Return [x, y] of the center of cell containing provided text 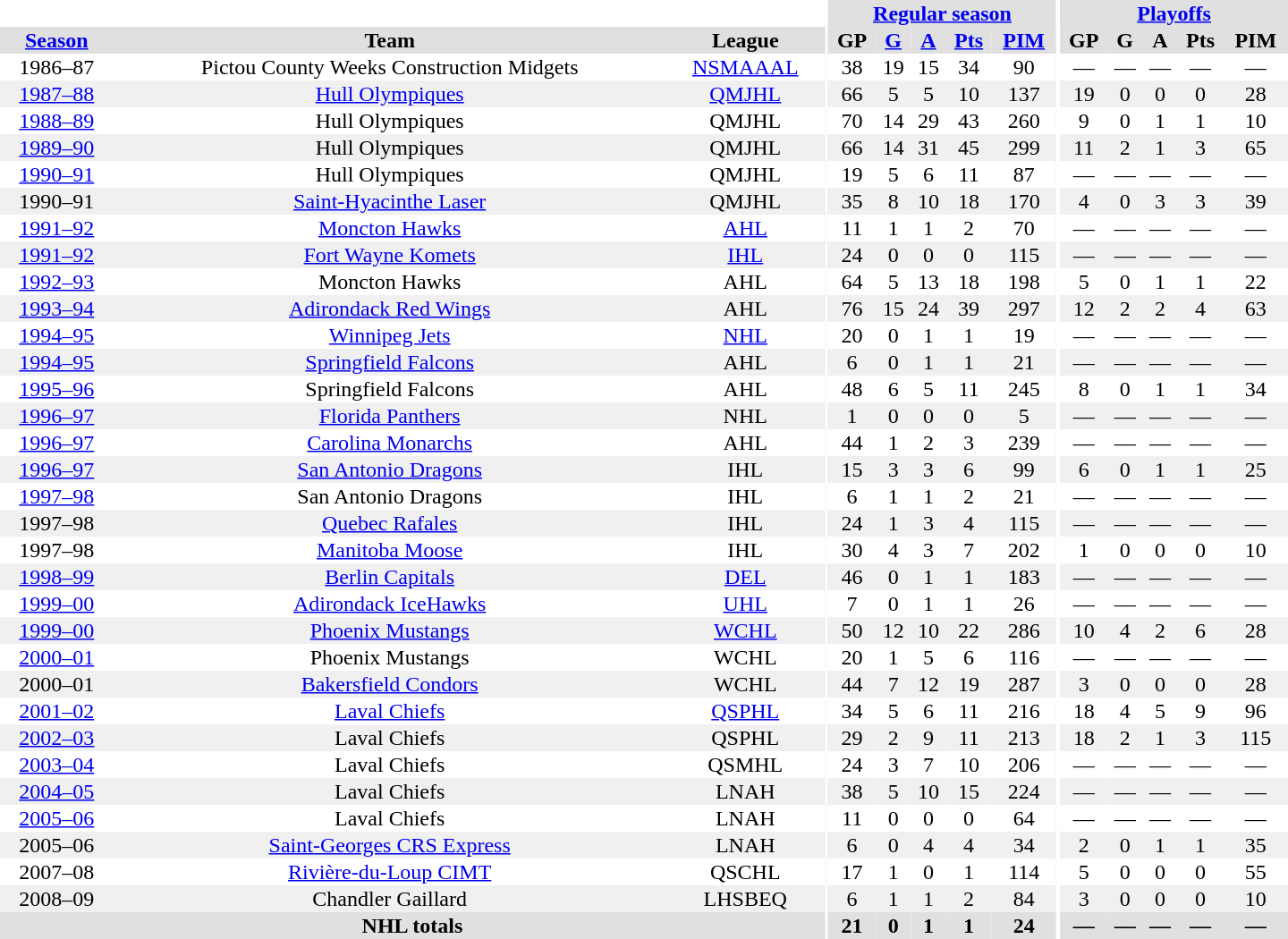
46 [852, 577]
43 [970, 121]
Saint-Georges CRS Express [390, 845]
1998–99 [57, 577]
Fort Wayne Komets [390, 255]
65 [1256, 148]
239 [1024, 443]
Winnipeg Jets [390, 335]
45 [970, 148]
183 [1024, 577]
76 [852, 309]
League [746, 40]
48 [852, 389]
137 [1024, 94]
Playoffs [1174, 13]
297 [1024, 309]
25 [1256, 469]
Berlin Capitals [390, 577]
260 [1024, 121]
216 [1024, 711]
Season [57, 40]
17 [852, 872]
Adirondack Red Wings [390, 309]
2001–02 [57, 711]
114 [1024, 872]
Florida Panthers [390, 416]
99 [1024, 469]
202 [1024, 550]
Bakersfield Condors [390, 684]
286 [1024, 630]
2002–03 [57, 738]
170 [1024, 201]
Adirondack IceHawks [390, 604]
287 [1024, 684]
Chandler Gaillard [390, 899]
2008–09 [57, 899]
1988–89 [57, 121]
1989–90 [57, 148]
206 [1024, 765]
55 [1256, 872]
NSMAAAL [746, 67]
Saint-Hyacinthe Laser [390, 201]
224 [1024, 791]
Carolina Monarchs [390, 443]
198 [1024, 282]
245 [1024, 389]
Rivière-du-Loup CIMT [390, 872]
2003–04 [57, 765]
NHL totals [412, 926]
63 [1256, 309]
50 [852, 630]
31 [928, 148]
Pictou County Weeks Construction Midgets [390, 67]
299 [1024, 148]
Manitoba Moose [390, 550]
90 [1024, 67]
30 [852, 550]
13 [928, 282]
1993–94 [57, 309]
Team [390, 40]
2004–05 [57, 791]
QSCHL [746, 872]
DEL [746, 577]
96 [1256, 711]
QSMHL [746, 765]
UHL [746, 604]
1995–96 [57, 389]
LHSBEQ [746, 899]
1992–93 [57, 282]
116 [1024, 657]
2007–08 [57, 872]
87 [1024, 174]
1987–88 [57, 94]
1986–87 [57, 67]
Quebec Rafales [390, 523]
26 [1024, 604]
Regular season [943, 13]
213 [1024, 738]
84 [1024, 899]
